Identify which cell holds the provided text, then report its (x, y) central coordinate. 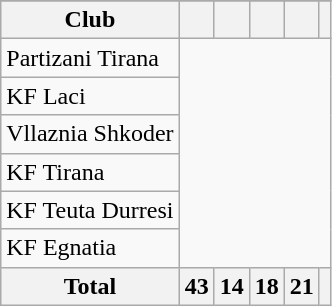
43 (196, 286)
Total (90, 286)
KF Laci (90, 96)
KF Egnatia (90, 248)
Partizani Tirana (90, 58)
21 (302, 286)
14 (232, 286)
KF Tirana (90, 172)
KF Teuta Durresi (90, 210)
Club (90, 20)
18 (266, 286)
Vllaznia Shkoder (90, 134)
